Determine the [x, y] coordinate at the center of the cell enclosing the given text.  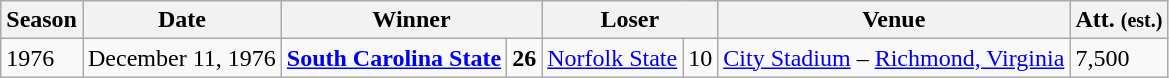
Venue [894, 20]
Att. (est.) [1119, 20]
South Carolina State [394, 58]
City Stadium – Richmond, Virginia [894, 58]
10 [700, 58]
7,500 [1119, 58]
1976 [42, 58]
26 [524, 58]
Winner [411, 20]
Date [182, 20]
Season [42, 20]
Norfolk State [612, 58]
Loser [630, 20]
December 11, 1976 [182, 58]
